Determine the (x, y) coordinate at the center of the cell enclosing the given text.  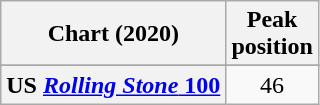
US Rolling Stone 100 (114, 85)
Chart (2020) (114, 34)
Peak position (272, 34)
46 (272, 85)
